Detect which cell encompasses the target text, then output its (x, y) center coordinate. 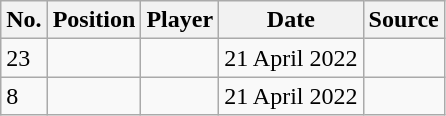
Player (180, 20)
Date (291, 20)
No. (24, 20)
8 (24, 96)
Source (404, 20)
Position (94, 20)
23 (24, 58)
